Scan for the cell matching the given text and deliver its (x, y) coordinate at center. 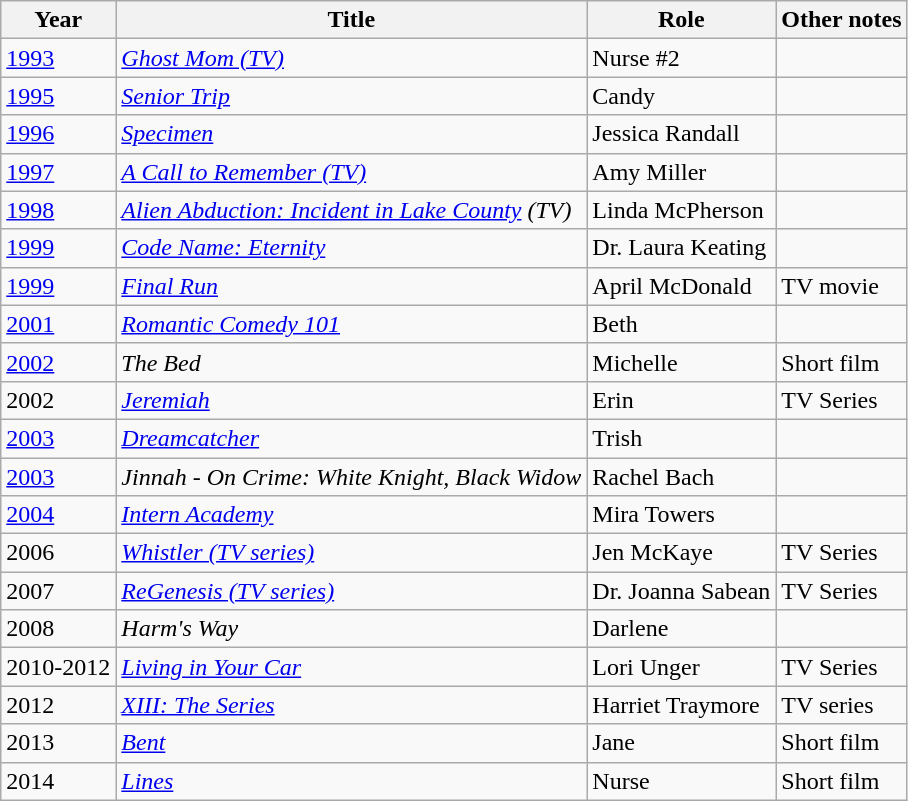
Year (58, 20)
Romantic Comedy 101 (352, 324)
Title (352, 20)
Darlene (682, 629)
2001 (58, 324)
Whistler (TV series) (352, 553)
Intern Academy (352, 515)
Jessica Randall (682, 134)
2008 (58, 629)
TV series (842, 705)
Nurse (682, 781)
Jane (682, 743)
1993 (58, 58)
Trish (682, 438)
Bent (352, 743)
Lines (352, 781)
Linda McPherson (682, 210)
Jeremiah (352, 400)
Harm's Way (352, 629)
2004 (58, 515)
Erin (682, 400)
ReGenesis (TV series) (352, 591)
The Bed (352, 362)
April McDonald (682, 286)
Nurse #2 (682, 58)
Harriet Traymore (682, 705)
Alien Abduction: Incident in Lake County (TV) (352, 210)
Mira Towers (682, 515)
Dreamcatcher (352, 438)
2013 (58, 743)
2014 (58, 781)
Role (682, 20)
Specimen (352, 134)
Other notes (842, 20)
A Call to Remember (TV) (352, 172)
Final Run (352, 286)
2010-2012 (58, 667)
TV movie (842, 286)
Jen McKaye (682, 553)
2007 (58, 591)
Living in Your Car (352, 667)
Ghost Mom (TV) (352, 58)
Dr. Laura Keating (682, 248)
Lori Unger (682, 667)
Beth (682, 324)
2006 (58, 553)
2012 (58, 705)
1997 (58, 172)
Dr. Joanna Sabean (682, 591)
1998 (58, 210)
Code Name: Eternity (352, 248)
XIII: The Series (352, 705)
1996 (58, 134)
Michelle (682, 362)
Amy Miller (682, 172)
Candy (682, 96)
Senior Trip (352, 96)
Rachel Bach (682, 477)
1995 (58, 96)
Jinnah - On Crime: White Knight, Black Widow (352, 477)
